Return [X, Y] of the center of cell containing provided text 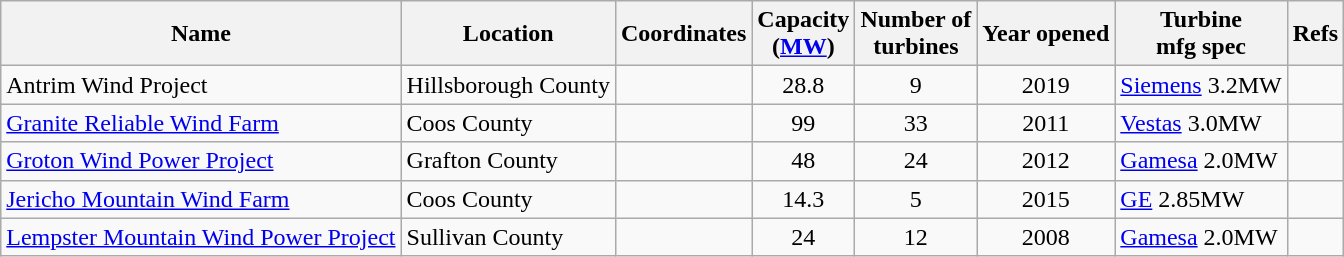
12 [916, 237]
5 [916, 199]
Jericho Mountain Wind Farm [201, 199]
Siemens 3.2MW [1201, 85]
Vestas 3.0MW [1201, 123]
Coordinates [683, 34]
2008 [1046, 237]
2015 [1046, 199]
33 [916, 123]
Granite Reliable Wind Farm [201, 123]
Groton Wind Power Project [201, 161]
99 [804, 123]
48 [804, 161]
2019 [1046, 85]
28.8 [804, 85]
Hillsborough County [508, 85]
Capacity(MW) [804, 34]
GE 2.85MW [1201, 199]
Antrim Wind Project [201, 85]
2011 [1046, 123]
14.3 [804, 199]
Lempster Mountain Wind Power Project [201, 237]
2012 [1046, 161]
Grafton County [508, 161]
Location [508, 34]
Name [201, 34]
Year opened [1046, 34]
Number ofturbines [916, 34]
9 [916, 85]
Sullivan County [508, 237]
Refs [1315, 34]
Turbinemfg spec [1201, 34]
